Return [X, Y] of the center of cell containing provided text 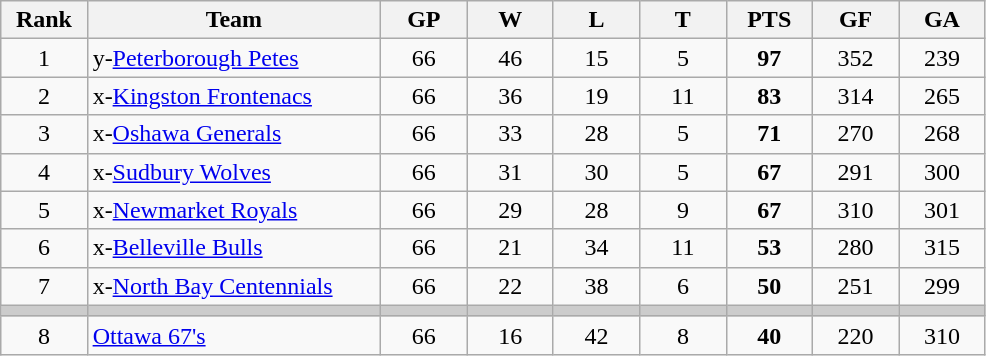
L [596, 20]
Team [234, 20]
291 [855, 172]
280 [855, 248]
299 [942, 286]
4 [44, 172]
22 [510, 286]
x-Belleville Bulls [234, 248]
314 [855, 96]
3 [44, 134]
251 [855, 286]
239 [942, 58]
x-Oshawa Generals [234, 134]
40 [769, 335]
46 [510, 58]
2 [44, 96]
Rank [44, 20]
270 [855, 134]
Ottawa 67's [234, 335]
GP [424, 20]
29 [510, 210]
W [510, 20]
15 [596, 58]
300 [942, 172]
50 [769, 286]
315 [942, 248]
x-Kingston Frontenacs [234, 96]
GA [942, 20]
53 [769, 248]
1 [44, 58]
97 [769, 58]
352 [855, 58]
9 [683, 210]
21 [510, 248]
T [683, 20]
GF [855, 20]
x-Sudbury Wolves [234, 172]
31 [510, 172]
34 [596, 248]
33 [510, 134]
42 [596, 335]
83 [769, 96]
19 [596, 96]
36 [510, 96]
x-Newmarket Royals [234, 210]
38 [596, 286]
71 [769, 134]
268 [942, 134]
16 [510, 335]
PTS [769, 20]
265 [942, 96]
7 [44, 286]
x-North Bay Centennials [234, 286]
30 [596, 172]
301 [942, 210]
220 [855, 335]
y-Peterborough Petes [234, 58]
